Return the (X, Y) coordinate for the center point of the cell that contains the specified text.  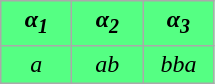
α3 (178, 23)
α1 (36, 23)
a (36, 64)
ab (108, 64)
α2 (108, 23)
bba (178, 64)
